Locate the cell with the specified text and output its [x, y] center coordinate. 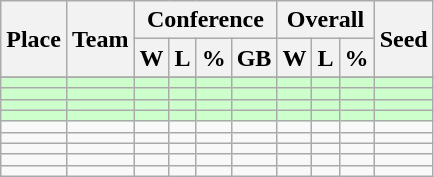
Seed [404, 39]
Place [34, 39]
Team [100, 39]
Conference [206, 20]
GB [254, 58]
Overall [326, 20]
